Return the [x, y] coordinate for the center point of the cell that contains the specified text.  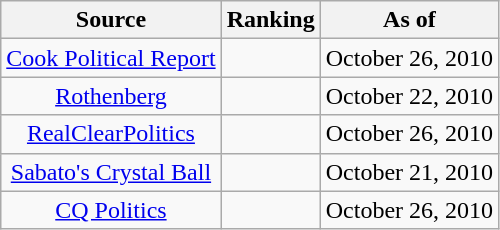
Ranking [270, 20]
Cook Political Report [111, 58]
Source [111, 20]
Rothenberg [111, 96]
October 22, 2010 [409, 96]
Sabato's Crystal Ball [111, 172]
As of [409, 20]
October 21, 2010 [409, 172]
RealClearPolitics [111, 134]
CQ Politics [111, 210]
